From the cell containing the given text, extract its center point as [x, y] coordinate. 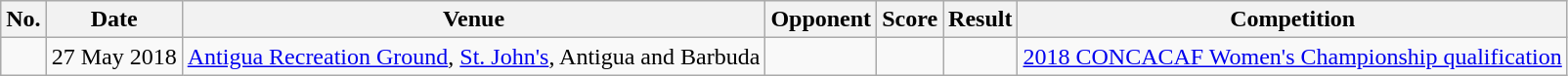
Score [910, 19]
No. [23, 19]
2018 CONCACAF Women's Championship qualification [1292, 57]
Antigua Recreation Ground, St. John's, Antigua and Barbuda [473, 57]
Result [980, 19]
Date [113, 19]
Venue [473, 19]
27 May 2018 [113, 57]
Competition [1292, 19]
Opponent [821, 19]
